Pinpoint the cell where the given text exists, returning its [x, y] midpoint coordinate. 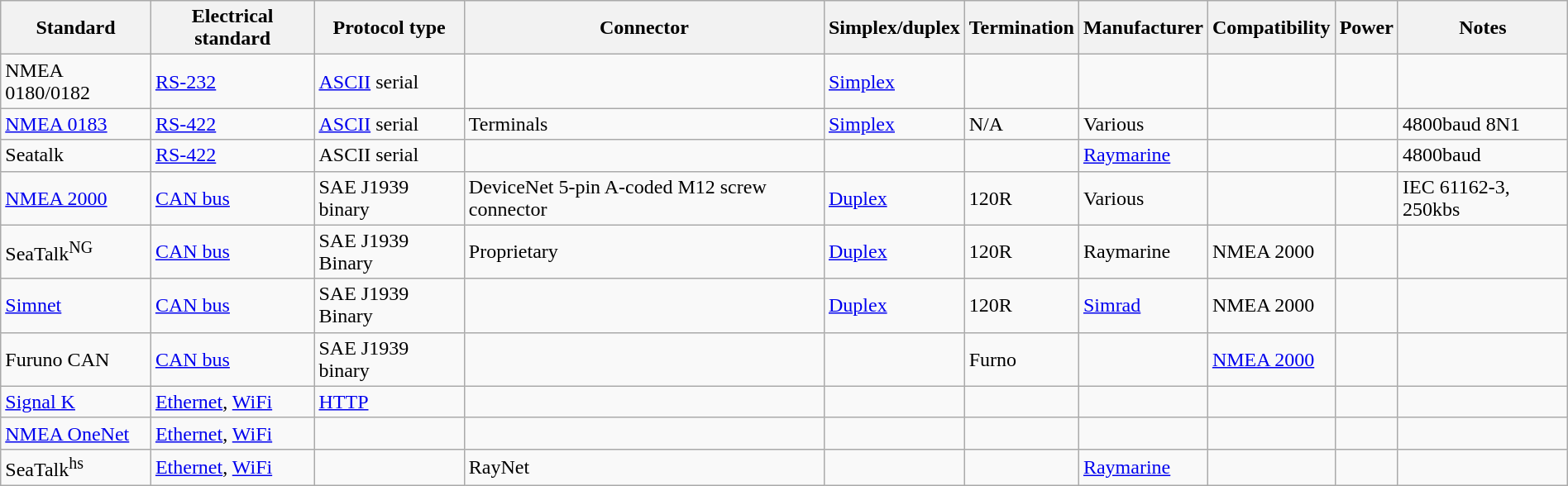
IEC 61162-3, 250kbs [1482, 198]
NMEA 0183 [76, 124]
Manufacturer [1143, 28]
Protocol type [389, 28]
Signal K [76, 402]
Simrad [1143, 306]
RayNet [643, 468]
Seatalk [76, 155]
NMEA OneNet [76, 433]
Notes [1482, 28]
Termination [1021, 28]
NMEA 0180/0182 [76, 81]
Furuno CAN [76, 359]
Terminals [643, 124]
SeaTalkhs [76, 468]
HTTP [389, 402]
4800baud 8N1 [1482, 124]
RS-232 [232, 81]
Standard [76, 28]
Furno [1021, 359]
Electrical standard [232, 28]
Compatibility [1271, 28]
DeviceNet 5-pin A-coded M12 screw connector [643, 198]
Simplex/duplex [894, 28]
Simnet [76, 306]
Proprietary [643, 251]
Power [1366, 28]
Connector [643, 28]
N/A [1021, 124]
SeaTalkNG [76, 251]
4800baud [1482, 155]
